Determine the [x, y] coordinate at the center of the cell enclosing the given text.  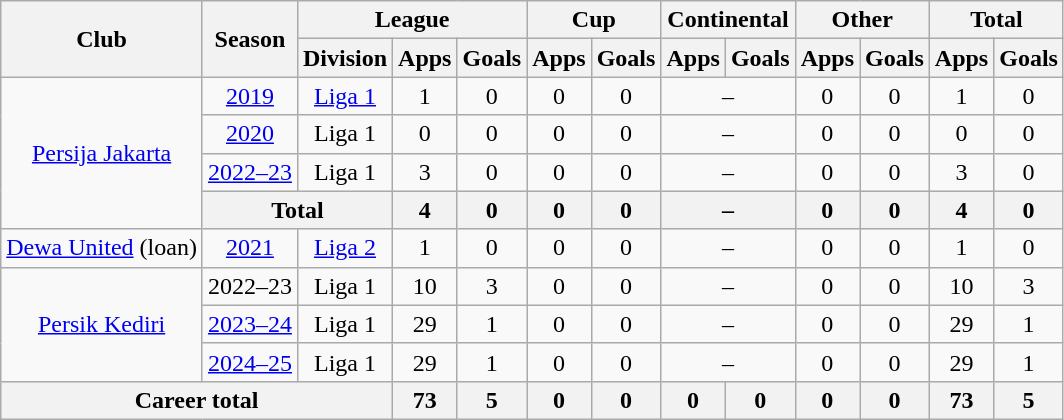
Other [862, 20]
2021 [250, 248]
2024–25 [250, 362]
Division [344, 58]
Continental [728, 20]
Persik Kediri [102, 324]
Career total [197, 400]
Liga 2 [344, 248]
Club [102, 39]
Persija Jakarta [102, 153]
League [412, 20]
Dewa United (loan) [102, 248]
2020 [250, 134]
Season [250, 39]
2019 [250, 96]
Cup [594, 20]
2023–24 [250, 324]
